Pinpoint the cell where the given text exists, returning its [X, Y] midpoint coordinate. 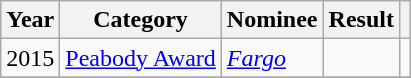
2015 [30, 58]
Peabody Award [141, 58]
Result [361, 20]
Category [141, 20]
Nominee [272, 20]
Fargo [272, 58]
Year [30, 20]
